Identify which cell holds the provided text, then report its (x, y) central coordinate. 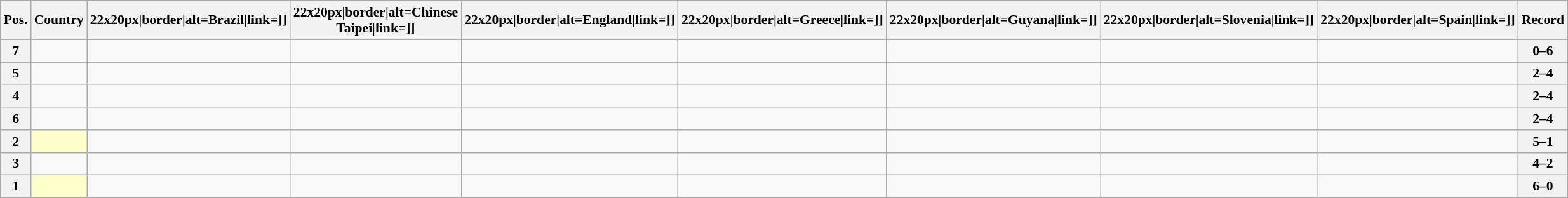
22x20px|border|alt=Slovenia|link=]] (1209, 20)
0–6 (1543, 51)
1 (16, 187)
22x20px|border|alt=Spain|link=]] (1417, 20)
22x20px|border|alt=Chinese Taipei|link=]] (376, 20)
22x20px|border|alt=Greece|link=]] (782, 20)
Record (1543, 20)
7 (16, 51)
22x20px|border|alt=Brazil|link=]] (189, 20)
5–1 (1543, 142)
Pos. (16, 20)
6–0 (1543, 187)
4–2 (1543, 164)
5 (16, 74)
3 (16, 164)
4 (16, 96)
22x20px|border|alt=England|link=]] (570, 20)
Country (59, 20)
22x20px|border|alt=Guyana|link=]] (993, 20)
2 (16, 142)
6 (16, 119)
